Detect which cell encompasses the target text, then output its (X, Y) center coordinate. 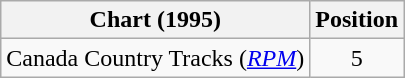
Position (357, 20)
Canada Country Tracks (RPM) (156, 58)
5 (357, 58)
Chart (1995) (156, 20)
